Find where the given text appears and provide that cell's center as [x, y] coordinate. 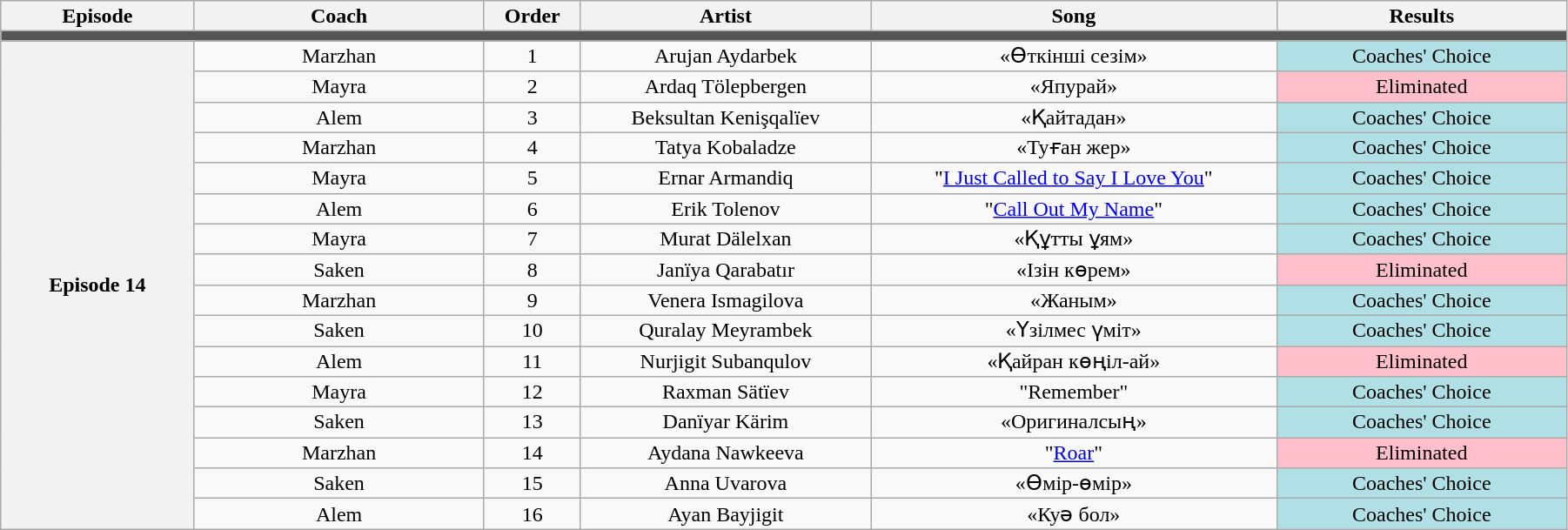
Murat Dälelxan [726, 238]
Danïyar Kärim [726, 423]
2 [533, 87]
«Өмір-өмір» [1074, 484]
14 [533, 453]
Aydana Nawkeeva [726, 453]
Venera Ismagilova [726, 299]
12 [533, 392]
Ernar Armandiq [726, 178]
«Өткінші сезім» [1074, 56]
«Ізін көрем» [1074, 270]
16 [533, 513]
Raxman Sätïev [726, 392]
11 [533, 362]
«Үзілмес үміт» [1074, 331]
Episode [97, 16]
Results [1422, 16]
1 [533, 56]
«Қайран көңіл-ай» [1074, 362]
Song [1074, 16]
Arujan Aydarbek [726, 56]
"Roar" [1074, 453]
"Call Out My Name" [1074, 209]
«Жаным» [1074, 299]
10 [533, 331]
Ayan Bayjigit [726, 513]
3 [533, 117]
Coach [339, 16]
9 [533, 299]
13 [533, 423]
6 [533, 209]
«Япурай» [1074, 87]
4 [533, 148]
Episode 14 [97, 285]
«Қайтадан» [1074, 117]
Nurjigit Subanqulov [726, 362]
Order [533, 16]
Quralay Meyrambek [726, 331]
Janïya Qarabatır [726, 270]
«Құтты ұям» [1074, 238]
5 [533, 178]
15 [533, 484]
Ardaq Tölepbergen [726, 87]
«Оригиналсың» [1074, 423]
Erik Tolenov [726, 209]
Tatya Kobaladze [726, 148]
«Куә бол» [1074, 513]
Beksultan Kenişqalïev [726, 117]
"Remember" [1074, 392]
7 [533, 238]
Anna Uvarova [726, 484]
«Туған жер» [1074, 148]
Artist [726, 16]
"I Just Called to Say I Love You" [1074, 178]
8 [533, 270]
